Scan for the cell matching the given text and deliver its (x, y) coordinate at center. 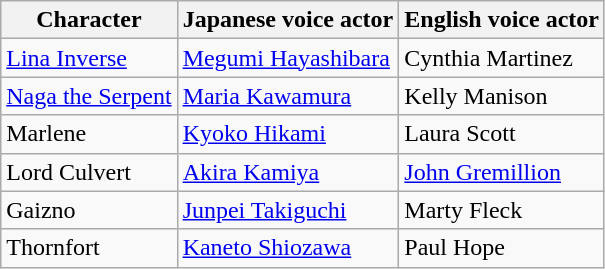
Japanese voice actor (288, 20)
Thornfort (89, 248)
John Gremillion (502, 172)
Kaneto Shiozawa (288, 248)
Laura Scott (502, 134)
Gaizno (89, 210)
Marty Fleck (502, 210)
Akira Kamiya (288, 172)
Maria Kawamura (288, 96)
Marlene (89, 134)
Lord Culvert (89, 172)
Kyoko Hikami (288, 134)
Naga the Serpent (89, 96)
Megumi Hayashibara (288, 58)
Lina Inverse (89, 58)
English voice actor (502, 20)
Kelly Manison (502, 96)
Cynthia Martinez (502, 58)
Junpei Takiguchi (288, 210)
Character (89, 20)
Paul Hope (502, 248)
